Output the (x, y) coordinate of the center of the cell containing the given text.  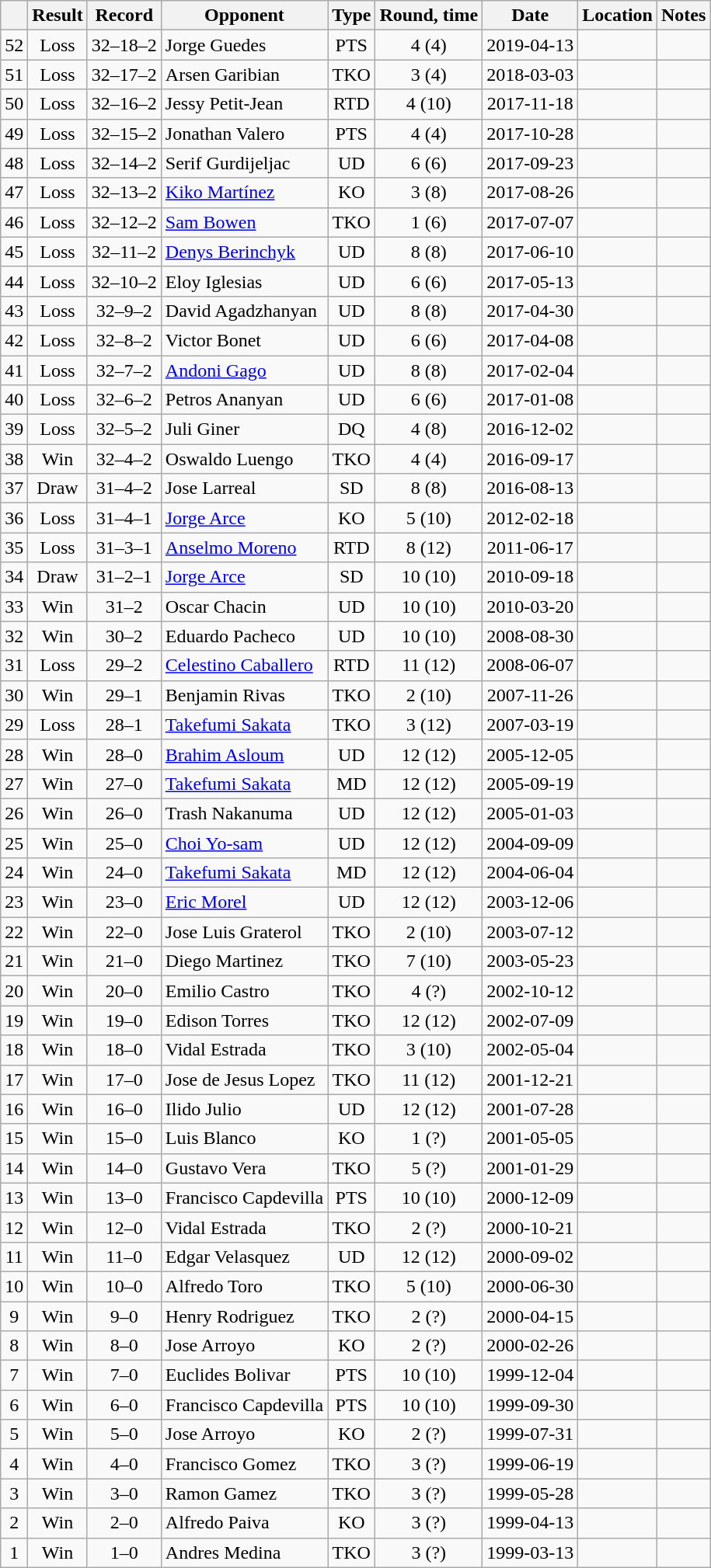
32–5–2 (124, 429)
2005-12-05 (530, 754)
1999-06-19 (530, 1464)
24–0 (124, 873)
Gustavo Vera (244, 1168)
8 (12) (429, 548)
2 (14, 1523)
9 (14, 1316)
2007-11-26 (530, 695)
3 (4) (429, 75)
Luis Blanco (244, 1139)
43 (14, 311)
2016-12-02 (530, 429)
4 (?) (429, 991)
27–0 (124, 784)
31–2 (124, 607)
21–0 (124, 961)
4–0 (124, 1464)
1 (?) (429, 1139)
3 (12) (429, 725)
44 (14, 281)
2002-07-09 (530, 1020)
2011-06-17 (530, 548)
18–0 (124, 1050)
19–0 (124, 1020)
18 (14, 1050)
Victor Bonet (244, 340)
49 (14, 134)
52 (14, 45)
2001-12-21 (530, 1080)
2000-02-26 (530, 1346)
26 (14, 813)
31–2–1 (124, 577)
1999-05-28 (530, 1493)
2003-12-06 (530, 902)
17–0 (124, 1080)
15–0 (124, 1139)
5 (14, 1434)
8–0 (124, 1346)
Edison Torres (244, 1020)
Jose de Jesus Lopez (244, 1080)
13–0 (124, 1198)
31–4–2 (124, 488)
2012-02-18 (530, 518)
Henry Rodriguez (244, 1316)
32–4–2 (124, 459)
47 (14, 193)
Juli Giner (244, 429)
51 (14, 75)
32–7–2 (124, 370)
1999-09-30 (530, 1405)
2000-10-21 (530, 1227)
32–14–2 (124, 163)
2017-04-08 (530, 340)
32–6–2 (124, 400)
7 (14, 1375)
Jose Luis Graterol (244, 932)
Francisco Gomez (244, 1464)
32 (14, 636)
Denys Berinchyk (244, 252)
41 (14, 370)
2008-08-30 (530, 636)
Celestino Caballero (244, 666)
25–0 (124, 843)
Jose Larreal (244, 488)
11 (14, 1257)
22 (14, 932)
23 (14, 902)
Petros Ananyan (244, 400)
Choi Yo-sam (244, 843)
42 (14, 340)
Ilido Julio (244, 1109)
Oswaldo Luengo (244, 459)
Eric Morel (244, 902)
46 (14, 222)
33 (14, 607)
32–11–2 (124, 252)
1999-12-04 (530, 1375)
32–17–2 (124, 75)
27 (14, 784)
14 (14, 1168)
37 (14, 488)
Alfredo Toro (244, 1286)
2002-10-12 (530, 991)
10–0 (124, 1286)
17 (14, 1080)
Record (124, 16)
Notes (683, 16)
32–13–2 (124, 193)
Alfredo Paiva (244, 1523)
32–10–2 (124, 281)
23–0 (124, 902)
31–3–1 (124, 548)
31–4–1 (124, 518)
11–0 (124, 1257)
2017-08-26 (530, 193)
28–1 (124, 725)
David Agadzhanyan (244, 311)
2017-10-28 (530, 134)
22–0 (124, 932)
3 (10) (429, 1050)
Jorge Guedes (244, 45)
48 (14, 163)
26–0 (124, 813)
8 (14, 1346)
2017-09-23 (530, 163)
2017-07-07 (530, 222)
2017-11-18 (530, 104)
5 (?) (429, 1168)
Oscar Chacin (244, 607)
2003-07-12 (530, 932)
28 (14, 754)
14–0 (124, 1168)
2017-06-10 (530, 252)
6–0 (124, 1405)
3–0 (124, 1493)
2000-09-02 (530, 1257)
5–0 (124, 1434)
4 (14, 1464)
1999-07-31 (530, 1434)
2017-01-08 (530, 400)
45 (14, 252)
Emilio Castro (244, 991)
3 (14, 1493)
32–15–2 (124, 134)
19 (14, 1020)
15 (14, 1139)
34 (14, 577)
12–0 (124, 1227)
Type (351, 16)
Diego Martinez (244, 961)
Jessy Petit-Jean (244, 104)
2017-04-30 (530, 311)
50 (14, 104)
2008-06-07 (530, 666)
Sam Bowen (244, 222)
36 (14, 518)
6 (14, 1405)
24 (14, 873)
Arsen Garibian (244, 75)
13 (14, 1198)
Trash Nakanuma (244, 813)
4 (8) (429, 429)
2004-06-04 (530, 873)
2001-05-05 (530, 1139)
Andoni Gago (244, 370)
20 (14, 991)
Edgar Velasquez (244, 1257)
1–0 (124, 1552)
2001-07-28 (530, 1109)
4 (10) (429, 104)
32–16–2 (124, 104)
Round, time (429, 16)
32–8–2 (124, 340)
35 (14, 548)
10 (14, 1286)
7 (10) (429, 961)
1 (6) (429, 222)
2000-04-15 (530, 1316)
2016-08-13 (530, 488)
Eduardo Pacheco (244, 636)
Anselmo Moreno (244, 548)
32–18–2 (124, 45)
3 (8) (429, 193)
28–0 (124, 754)
2004-09-09 (530, 843)
2010-09-18 (530, 577)
DQ (351, 429)
Benjamin Rivas (244, 695)
Ramon Gamez (244, 1493)
1 (14, 1552)
25 (14, 843)
2007-03-19 (530, 725)
Kiko Martínez (244, 193)
20–0 (124, 991)
30 (14, 695)
16 (14, 1109)
29 (14, 725)
30–2 (124, 636)
39 (14, 429)
2017-02-04 (530, 370)
Andres Medina (244, 1552)
29–1 (124, 695)
32–9–2 (124, 311)
Eloy Iglesias (244, 281)
2018-03-03 (530, 75)
29–2 (124, 666)
40 (14, 400)
Brahim Asloum (244, 754)
2002-05-04 (530, 1050)
Opponent (244, 16)
2001-01-29 (530, 1168)
Result (58, 16)
2017-05-13 (530, 281)
2000-06-30 (530, 1286)
9–0 (124, 1316)
2005-01-03 (530, 813)
2010-03-20 (530, 607)
31 (14, 666)
Location (618, 16)
2019-04-13 (530, 45)
2003-05-23 (530, 961)
Date (530, 16)
38 (14, 459)
2005-09-19 (530, 784)
1999-03-13 (530, 1552)
7–0 (124, 1375)
12 (14, 1227)
2000-12-09 (530, 1198)
21 (14, 961)
2016-09-17 (530, 459)
2–0 (124, 1523)
32–12–2 (124, 222)
Euclides Bolivar (244, 1375)
Serif Gurdijeljac (244, 163)
Jonathan Valero (244, 134)
16–0 (124, 1109)
1999-04-13 (530, 1523)
